Output the (X, Y) coordinate of the center of the cell containing the given text.  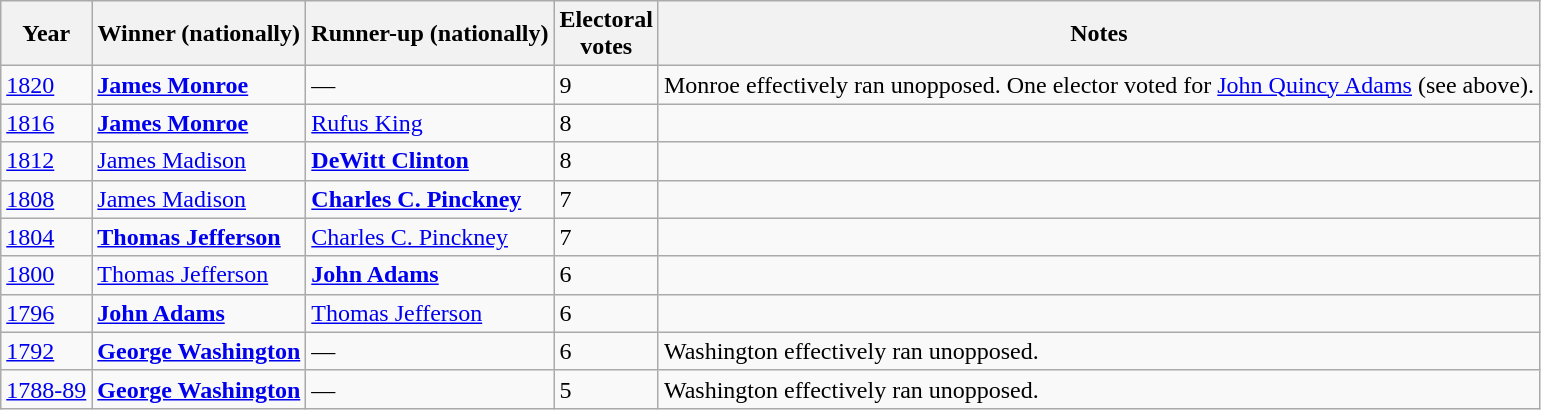
1808 (46, 199)
Runner-up (nationally) (430, 34)
5 (606, 389)
Year (46, 34)
Winner (nationally) (199, 34)
1796 (46, 313)
1800 (46, 275)
Notes (1098, 34)
DeWitt Clinton (430, 161)
Electoralvotes (606, 34)
Monroe effectively ran unopposed. One elector voted for John Quincy Adams (see above). (1098, 85)
1812 (46, 161)
Rufus King (430, 123)
1820 (46, 85)
9 (606, 85)
1804 (46, 237)
1816 (46, 123)
1792 (46, 351)
1788-89 (46, 389)
